For the text-containing cell, return its midpoint in (x, y) coordinate format. 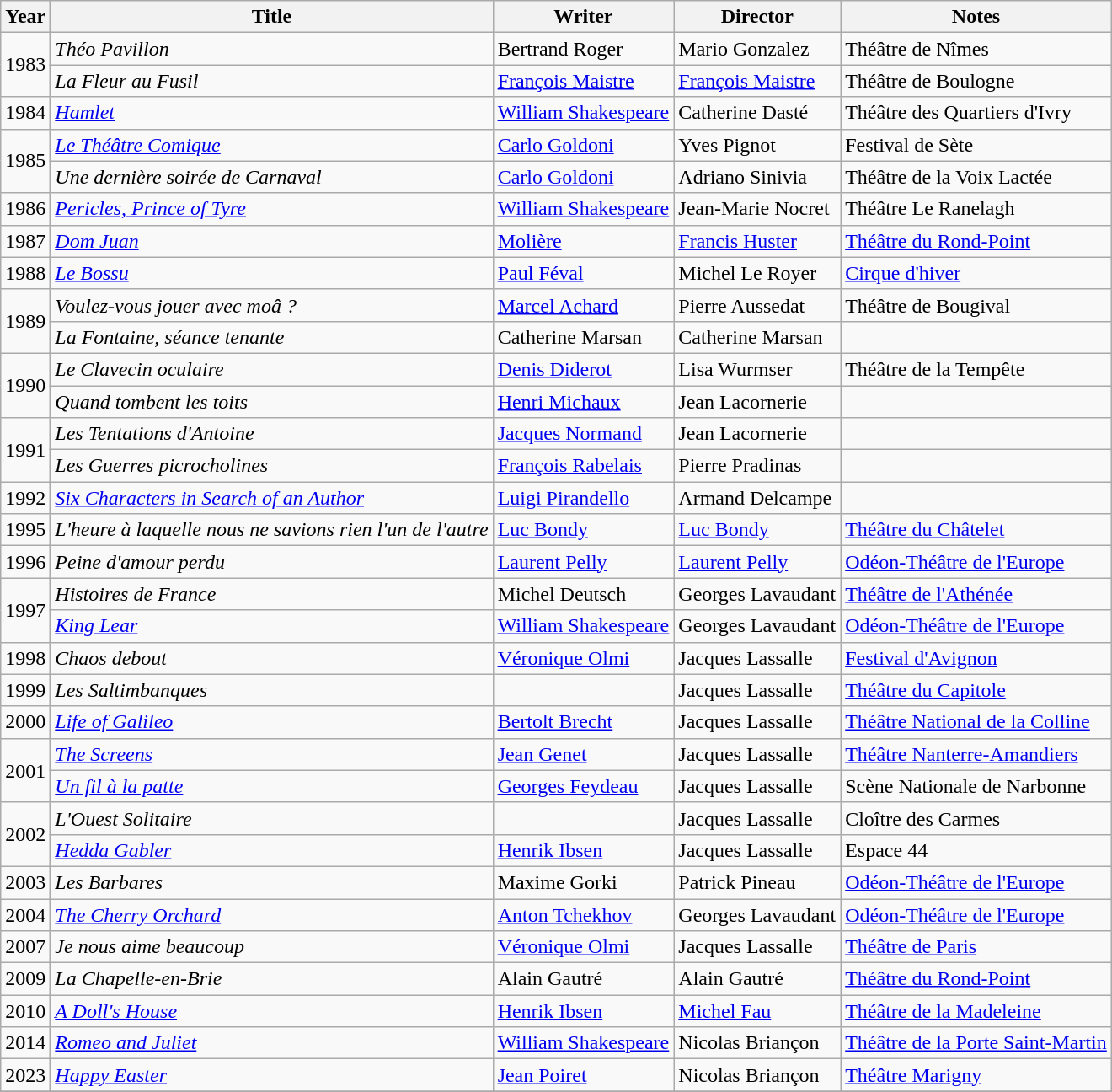
La Chapelle-en-Brie (271, 979)
Jean-Marie Nocret (757, 209)
Théâtre de Boulogne (976, 81)
Théâtre de Paris (976, 947)
1984 (25, 113)
Notes (976, 17)
Théâtre de Nîmes (976, 49)
Henri Michaux (583, 402)
Théâtre de la Voix Lactée (976, 177)
Director (757, 17)
Title (271, 17)
1998 (25, 658)
Cirque d'hiver (976, 273)
Maxime Gorki (583, 882)
Théâtre Marigny (976, 1075)
Denis Diderot (583, 369)
Le Théâtre Comique (271, 145)
Théâtre du Capitole (976, 690)
La Fleur au Fusil (271, 81)
Peine d'amour perdu (271, 562)
2023 (25, 1075)
Catherine Dasté (757, 113)
A Doll's House (271, 1011)
Les Guerres picrocholines (271, 466)
Festival de Sète (976, 145)
Les Saltimbanques (271, 690)
Théâtre des Quartiers d'Ivry (976, 113)
2000 (25, 722)
Chaos debout (271, 658)
Writer (583, 17)
Romeo and Juliet (271, 1043)
Théâtre de la Madeleine (976, 1011)
Pierre Pradinas (757, 466)
The Cherry Orchard (271, 914)
Scène Nationale de Narbonne (976, 786)
Life of Galileo (271, 722)
1985 (25, 161)
Patrick Pineau (757, 882)
Théâtre de la Porte Saint-Martin (976, 1043)
Le Bossu (271, 273)
Le Clavecin oculaire (271, 369)
Anton Tchekhov (583, 914)
1988 (25, 273)
Armand Delcampe (757, 498)
Yves Pignot (757, 145)
Dom Juan (271, 241)
Hamlet (271, 113)
1995 (25, 530)
Bertolt Brecht (583, 722)
Jean Genet (583, 754)
Pericles, Prince of Tyre (271, 209)
2003 (25, 882)
Bertrand Roger (583, 49)
1987 (25, 241)
Festival d'Avignon (976, 658)
Les Tentations d'Antoine (271, 434)
Jean Poiret (583, 1075)
Mario Gonzalez (757, 49)
L'Ouest Solitaire (271, 818)
1983 (25, 65)
1990 (25, 385)
Histoires de France (271, 594)
1997 (25, 610)
Théâtre du Châtelet (976, 530)
Cloître des Carmes (976, 818)
1989 (25, 321)
Michel Le Royer (757, 273)
1999 (25, 690)
Théâtre Le Ranelagh (976, 209)
Je nous aime beaucoup (271, 947)
La Fontaine, séance tenante (271, 337)
Luigi Pirandello (583, 498)
2009 (25, 979)
Marcel Achard (583, 305)
1992 (25, 498)
L'heure à laquelle nous ne savions rien l'un de l'autre (271, 530)
2004 (25, 914)
2007 (25, 947)
1986 (25, 209)
Théâtre National de la Colline (976, 722)
Paul Féval (583, 273)
2014 (25, 1043)
2002 (25, 834)
Michel Deutsch (583, 594)
2001 (25, 770)
Happy Easter (271, 1075)
1996 (25, 562)
Une dernière soirée de Carnaval (271, 177)
Year (25, 17)
Hedda Gabler (271, 850)
François Rabelais (583, 466)
Lisa Wurmser (757, 369)
Les Barbares (271, 882)
Quand tombent les toits (271, 402)
Jacques Normand (583, 434)
Francis Huster (757, 241)
Espace 44 (976, 850)
Théâtre de la Tempête (976, 369)
2010 (25, 1011)
Adriano Sinivia (757, 177)
1991 (25, 450)
Théâtre de Bougival (976, 305)
Théâtre de l'Athénée (976, 594)
Georges Feydeau (583, 786)
Michel Fau (757, 1011)
Théâtre Nanterre-Amandiers (976, 754)
Pierre Aussedat (757, 305)
Voulez-vous jouer avec moâ ? (271, 305)
The Screens (271, 754)
King Lear (271, 626)
Un fil à la patte (271, 786)
Molière (583, 241)
Six Characters in Search of an Author (271, 498)
Théo Pavillon (271, 49)
